Pinpoint the cell where the given text exists, returning its (x, y) midpoint coordinate. 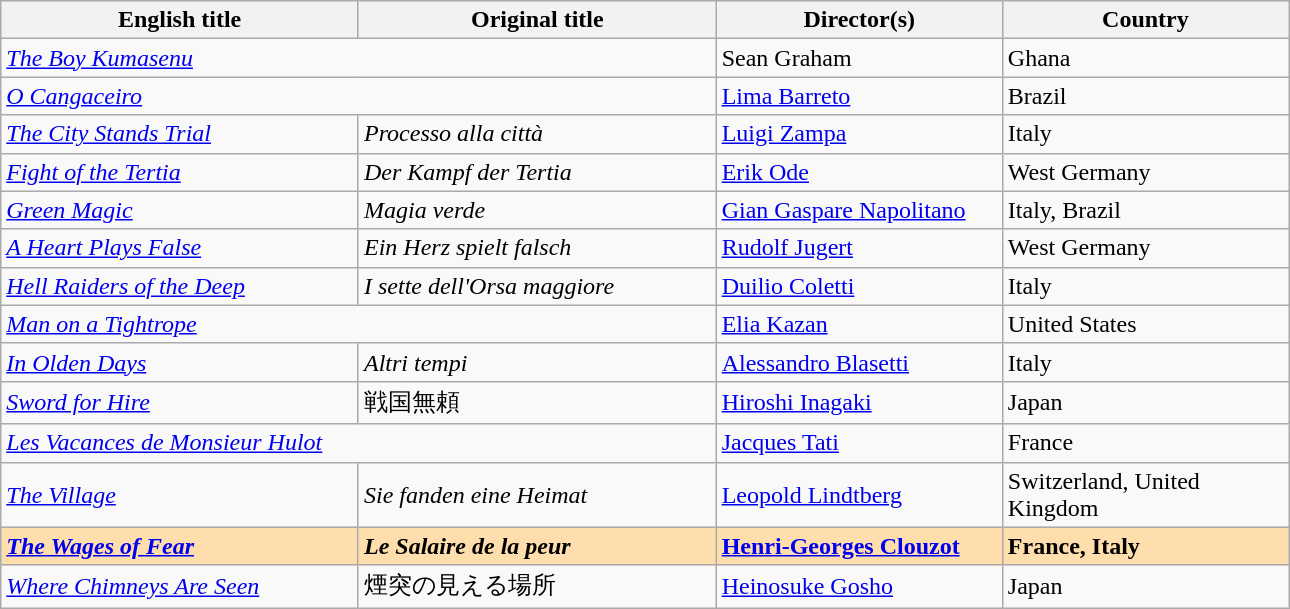
Magia verde (537, 210)
Country (1145, 20)
Elia Kazan (859, 324)
France (1145, 443)
O Cangaceiro (358, 96)
Luigi Zampa (859, 134)
In Olden Days (180, 362)
Heinosuke Gosho (859, 586)
Der Kampf der Tertia (537, 172)
Rudolf Jugert (859, 248)
Erik Ode (859, 172)
煙突の見える場所 (537, 586)
Le Salaire de la peur (537, 546)
Leopold Lindtberg (859, 494)
Ghana (1145, 58)
Henri-Georges Clouzot (859, 546)
United States (1145, 324)
The City Stands Trial (180, 134)
Director(s) (859, 20)
戦国無頼 (537, 402)
Ein Herz spielt falsch (537, 248)
Where Chimneys Are Seen (180, 586)
Alessandro Blasetti (859, 362)
Lima Barreto (859, 96)
The Wages of Fear (180, 546)
Duilio Coletti (859, 286)
I sette dell'Orsa maggiore (537, 286)
Green Magic (180, 210)
Jacques Tati (859, 443)
Sword for Hire (180, 402)
Hell Raiders of the Deep (180, 286)
English title (180, 20)
The Boy Kumasenu (358, 58)
Altri tempi (537, 362)
Sie fanden eine Heimat (537, 494)
Gian Gaspare Napolitano (859, 210)
Switzerland, United Kingdom (1145, 494)
Fight of the Tertia (180, 172)
France, Italy (1145, 546)
A Heart Plays False (180, 248)
Processo alla città (537, 134)
Italy, Brazil (1145, 210)
Hiroshi Inagaki (859, 402)
Original title (537, 20)
Les Vacances de Monsieur Hulot (358, 443)
Man on a Tightrope (358, 324)
Brazil (1145, 96)
Sean Graham (859, 58)
The Village (180, 494)
